Locate the cell with the specified text and output its [x, y] center coordinate. 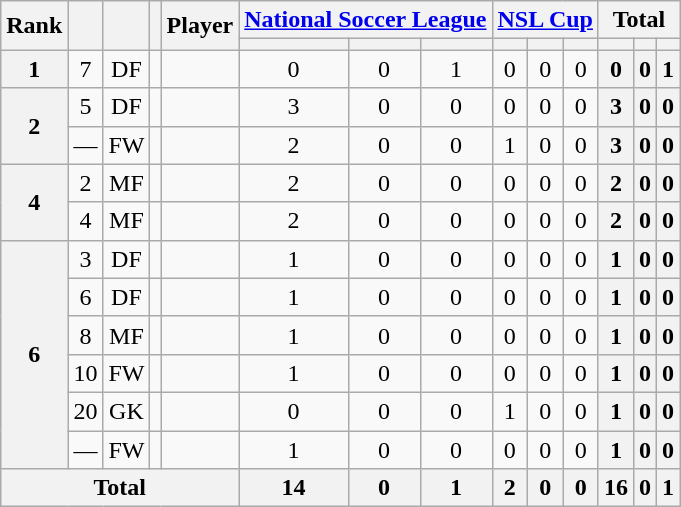
8 [86, 335]
5 [86, 107]
NSL Cup [545, 20]
10 [86, 373]
14 [294, 488]
7 [86, 69]
Player [200, 26]
16 [616, 488]
20 [86, 411]
Rank [34, 26]
GK [126, 411]
National Soccer League [366, 20]
